Pinpoint the cell where the given text exists, returning its [x, y] midpoint coordinate. 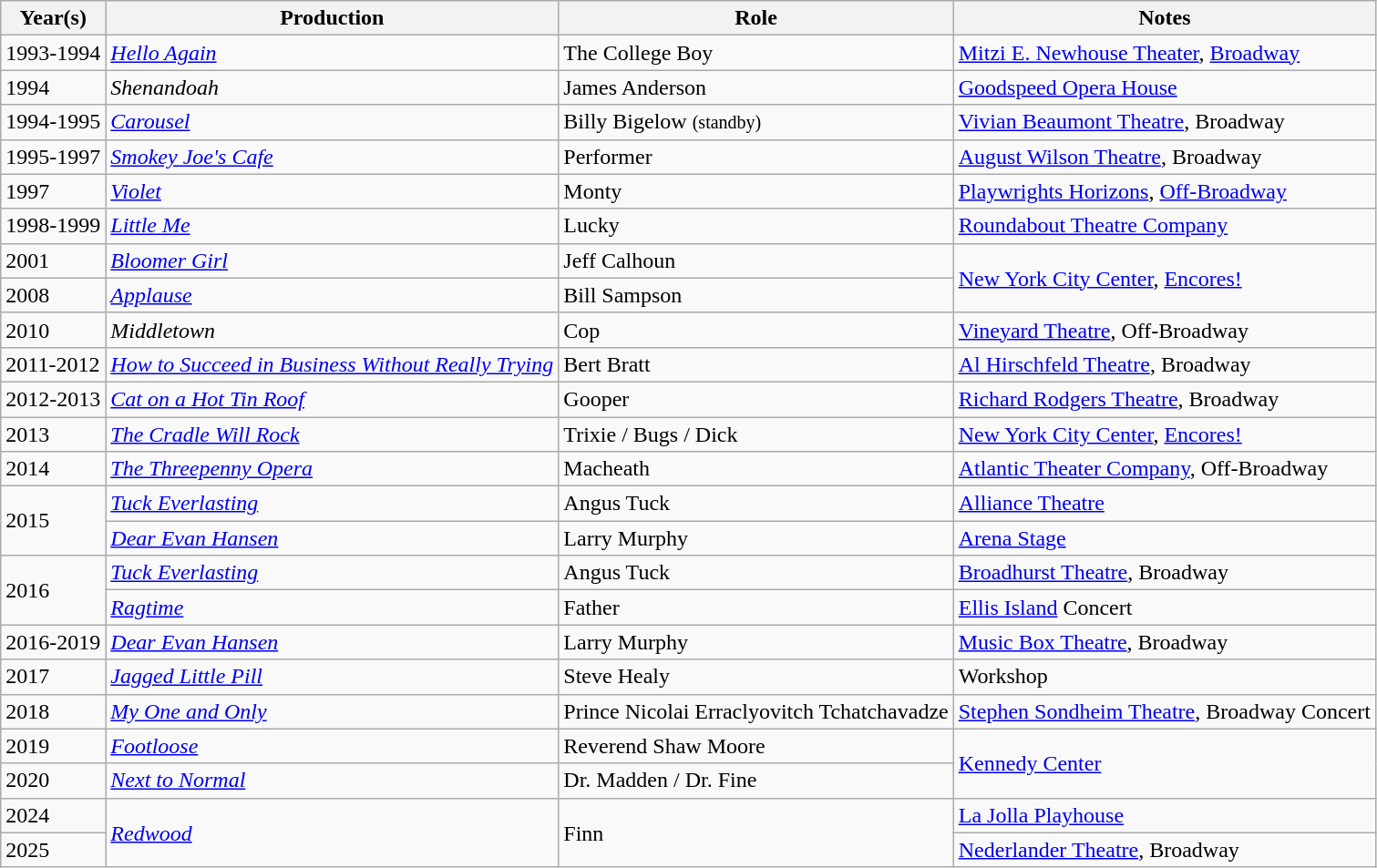
1994 [53, 87]
2015 [53, 521]
Vineyard Theatre, Off-Broadway [1165, 330]
Middletown [332, 330]
Little Me [332, 226]
Redwood [332, 832]
2017 [53, 677]
2020 [53, 781]
The Threepenny Opera [332, 469]
Carousel [332, 122]
Bert Bratt [756, 364]
2010 [53, 330]
James Anderson [756, 87]
Shenandoah [332, 87]
Steve Healy [756, 677]
Year(s) [53, 18]
Mitzi E. Newhouse Theater, Broadway [1165, 53]
Playwrights Horizons, Off-Broadway [1165, 191]
Notes [1165, 18]
The College Boy [756, 53]
2018 [53, 711]
Goodspeed Opera House [1165, 87]
Atlantic Theater Company, Off-Broadway [1165, 469]
2001 [53, 260]
2024 [53, 815]
2019 [53, 746]
Father [756, 608]
1997 [53, 191]
Production [332, 18]
Kennedy Center [1165, 763]
Arena Stage [1165, 538]
Violet [332, 191]
Applause [332, 295]
La Jolla Playhouse [1165, 815]
Macheath [756, 469]
Gooper [756, 399]
1993-1994 [53, 53]
Nederlander Theatre, Broadway [1165, 850]
Reverend Shaw Moore [756, 746]
Jeff Calhoun [756, 260]
Billy Bigelow (standby) [756, 122]
Performer [756, 157]
Role [756, 18]
Prince Nicolai Erraclyovitch Tchatchavadze [756, 711]
How to Succeed in Business Without Really Trying [332, 364]
Broadhurst Theatre, Broadway [1165, 573]
Lucky [756, 226]
2011-2012 [53, 364]
Bill Sampson [756, 295]
Trixie / Bugs / Dick [756, 434]
Cat on a Hot Tin Roof [332, 399]
2014 [53, 469]
Smokey Joe's Cafe [332, 157]
Workshop [1165, 677]
1995-1997 [53, 157]
Finn [756, 832]
2016 [53, 590]
1994-1995 [53, 122]
1998-1999 [53, 226]
2008 [53, 295]
Next to Normal [332, 781]
Vivian Beaumont Theatre, Broadway [1165, 122]
Ragtime [332, 608]
August Wilson Theatre, Broadway [1165, 157]
Cop [756, 330]
Bloomer Girl [332, 260]
2016-2019 [53, 642]
Stephen Sondheim Theatre, Broadway Concert [1165, 711]
2012-2013 [53, 399]
Alliance Theatre [1165, 504]
Ellis Island Concert [1165, 608]
Jagged Little Pill [332, 677]
2013 [53, 434]
The Cradle Will Rock [332, 434]
Monty [756, 191]
Music Box Theatre, Broadway [1165, 642]
Roundabout Theatre Company [1165, 226]
Al Hirschfeld Theatre, Broadway [1165, 364]
Dr. Madden / Dr. Fine [756, 781]
2025 [53, 850]
My One and Only [332, 711]
Hello Again [332, 53]
Footloose [332, 746]
Richard Rodgers Theatre, Broadway [1165, 399]
